Return (x, y) of the center of cell containing provided text 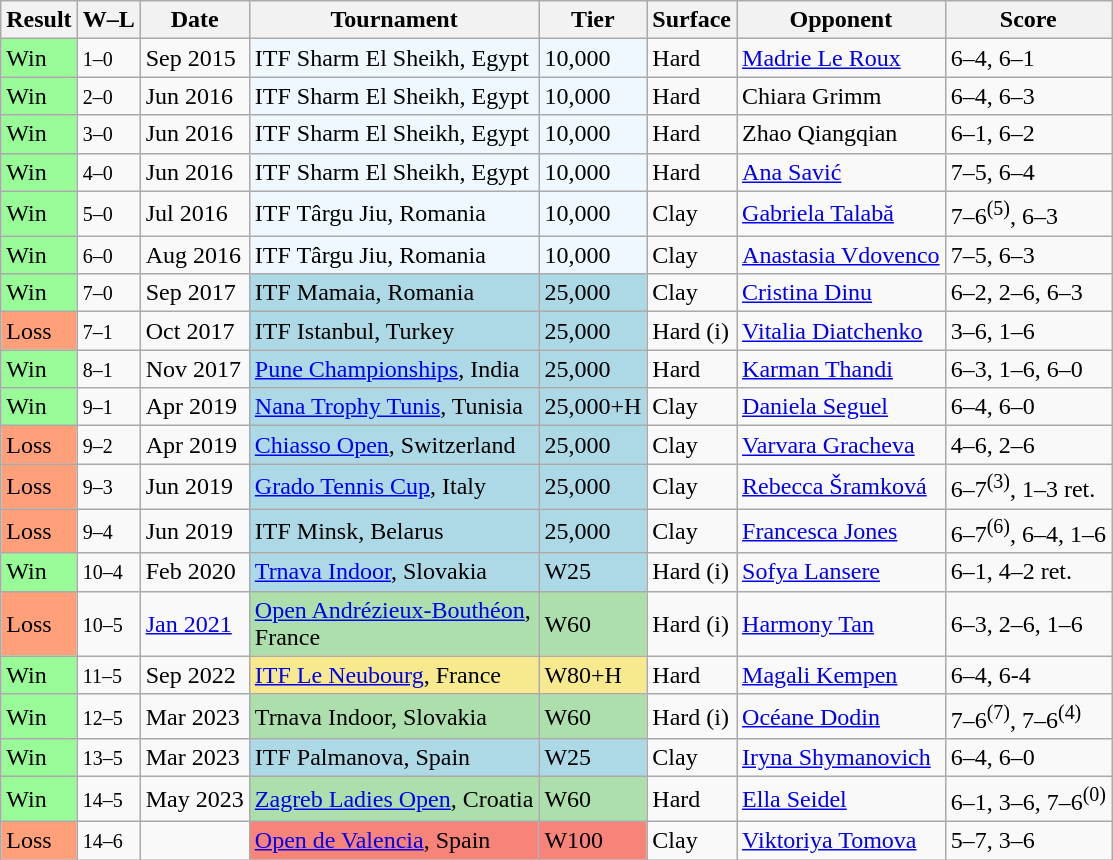
Anastasia Vdovenco (842, 255)
Karman Thandi (842, 369)
Result (39, 20)
Feb 2020 (194, 572)
10–4 (108, 572)
Rebecca Šramková (842, 486)
6–1, 3–6, 7–6(0) (1028, 800)
ITF Minsk, Belarus (394, 532)
Pune Championships, India (394, 369)
10–5 (108, 624)
4–6, 2–6 (1028, 445)
May 2023 (194, 800)
W–L (108, 20)
W80+H (593, 675)
Ana Savić (842, 172)
5–0 (108, 214)
Tier (593, 20)
Sep 2017 (194, 293)
6–3, 1–6, 6–0 (1028, 369)
ITF Mamaia, Romania (394, 293)
11–5 (108, 675)
4–0 (108, 172)
7–1 (108, 331)
13–5 (108, 758)
6–4, 6–3 (1028, 96)
7–5, 6–3 (1028, 255)
9–2 (108, 445)
6–4, 6-4 (1028, 675)
1–0 (108, 58)
14–5 (108, 800)
Gabriela Talabă (842, 214)
Open de Valencia, Spain (394, 840)
Date (194, 20)
Sep 2022 (194, 675)
6–0 (108, 255)
6–1, 6–2 (1028, 134)
Aug 2016 (194, 255)
Varvara Gracheva (842, 445)
7–6(7), 7–6(4) (1028, 716)
Iryna Shymanovich (842, 758)
Francesca Jones (842, 532)
Chiara Grimm (842, 96)
Grado Tennis Cup, Italy (394, 486)
Oct 2017 (194, 331)
6–2, 2–6, 6–3 (1028, 293)
25,000+H (593, 407)
6–7(3), 1–3 ret. (1028, 486)
Sofya Lansere (842, 572)
Cristina Dinu (842, 293)
6–7(6), 6–4, 1–6 (1028, 532)
Viktoriya Tomova (842, 840)
9–3 (108, 486)
Score (1028, 20)
Madrie Le Roux (842, 58)
3–0 (108, 134)
Jan 2021 (194, 624)
7–5, 6–4 (1028, 172)
Chiasso Open, Switzerland (394, 445)
Océane Dodin (842, 716)
Open Andrézieux-Bouthéon, France (394, 624)
2–0 (108, 96)
ITF Palmanova, Spain (394, 758)
6–1, 4–2 ret. (1028, 572)
3–6, 1–6 (1028, 331)
W100 (593, 840)
Tournament (394, 20)
Jul 2016 (194, 214)
Magali Kempen (842, 675)
ITF Le Neubourg, France (394, 675)
Vitalia Diatchenko (842, 331)
9–1 (108, 407)
6–3, 2–6, 1–6 (1028, 624)
9–4 (108, 532)
Nov 2017 (194, 369)
Harmony Tan (842, 624)
8–1 (108, 369)
12–5 (108, 716)
Zhao Qiangqian (842, 134)
6–4, 6–1 (1028, 58)
7–6(5), 6–3 (1028, 214)
Zagreb Ladies Open, Croatia (394, 800)
Ella Seidel (842, 800)
Daniela Seguel (842, 407)
7–0 (108, 293)
ITF Istanbul, Turkey (394, 331)
5–7, 3–6 (1028, 840)
Nana Trophy Tunis, Tunisia (394, 407)
14–6 (108, 840)
Sep 2015 (194, 58)
Surface (692, 20)
Opponent (842, 20)
